Provide the (X, Y) coordinate of the cell's center where the given text is located.  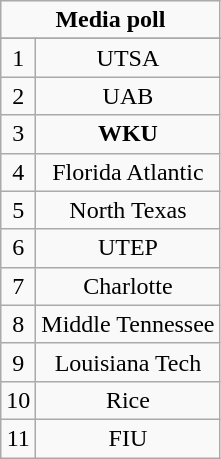
Rice (128, 400)
9 (18, 362)
1 (18, 58)
5 (18, 210)
UAB (128, 96)
2 (18, 96)
8 (18, 324)
Charlotte (128, 286)
4 (18, 172)
3 (18, 134)
Middle Tennessee (128, 324)
North Texas (128, 210)
WKU (128, 134)
Florida Atlantic (128, 172)
Louisiana Tech (128, 362)
10 (18, 400)
7 (18, 286)
UTSA (128, 58)
Media poll (110, 20)
11 (18, 438)
UTEP (128, 248)
FIU (128, 438)
6 (18, 248)
